Search for the cell housing the specified text and yield its (x, y) center coordinate. 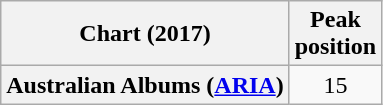
Peakposition (335, 34)
Australian Albums (ARIA) (145, 85)
15 (335, 85)
Chart (2017) (145, 34)
